From the cell containing the given text, extract its center point as (x, y) coordinate. 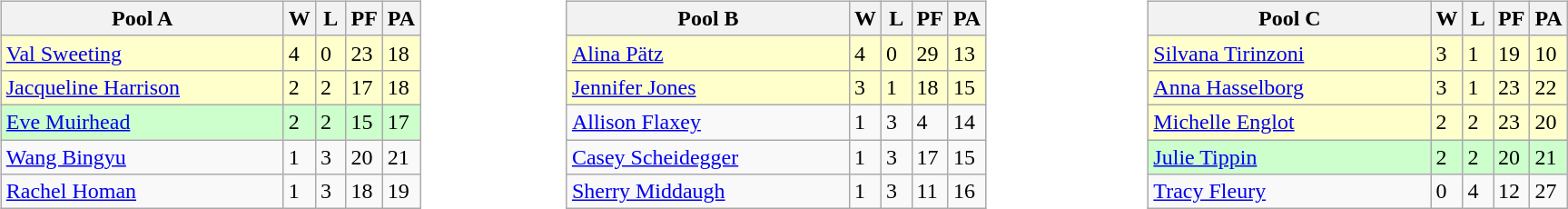
Tracy Fleury (1289, 192)
Alina Pätz (708, 53)
22 (1549, 87)
Val Sweeting (142, 53)
Jacqueline Harrison (142, 87)
27 (1549, 192)
14 (966, 122)
11 (930, 192)
Pool C (1289, 18)
29 (930, 53)
Michelle Englot (1289, 122)
Allison Flaxey (708, 122)
Pool A (142, 18)
Sherry Middaugh (708, 192)
Julie Tippin (1289, 157)
Silvana Tirinzoni (1289, 53)
Anna Hasselborg (1289, 87)
13 (966, 53)
Jennifer Jones (708, 87)
Pool B (708, 18)
Wang Bingyu (142, 157)
Rachel Homan (142, 192)
12 (1512, 192)
Casey Scheidegger (708, 157)
Eve Muirhead (142, 122)
10 (1549, 53)
16 (966, 192)
